For the text-containing cell, return its midpoint in (x, y) coordinate format. 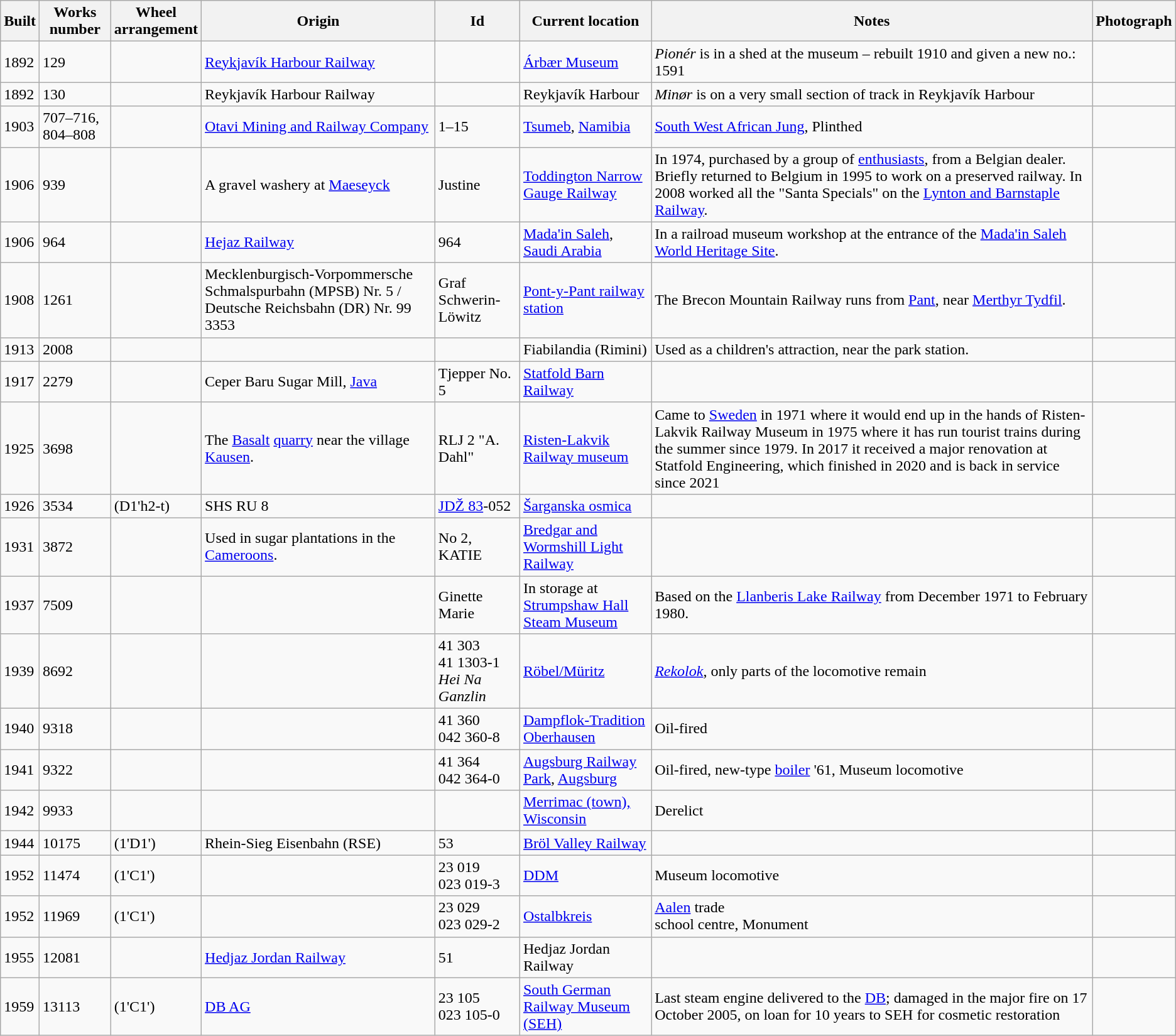
(1'D1') (156, 843)
Pont-y-Pant railway station (585, 300)
Dampflok-Tradition Oberhausen (585, 729)
Fiabilandia (Rimini) (585, 349)
Current location (585, 21)
Rhein-Sieg Eisenbahn (RSE) (318, 843)
Otavi Mining and Railway Company (318, 127)
In storage at Strumpshaw Hall Steam Museum (585, 604)
707–716, 804–808 (75, 127)
1931 (20, 547)
9933 (75, 810)
Ginette Marie (477, 604)
Ostalbkreis (585, 916)
South German Railway Museum (SEH) (585, 1006)
1937 (20, 604)
7509 (75, 604)
Used in sugar plantations in the Cameroons. (318, 547)
Mada'in Saleh, Saudi Arabia (585, 243)
23 105023 105-0 (477, 1006)
130 (75, 94)
11969 (75, 916)
Used as a children's attraction, near the park station. (872, 349)
SHS RU 8 (318, 506)
Photograph (1134, 21)
Tsumeb, Namibia (585, 127)
1917 (20, 382)
1926 (20, 506)
DDM (585, 876)
1959 (20, 1006)
23 019023 019-3 (477, 876)
Minør is on a very small section of track in Reykjavík Harbour (872, 94)
Árbær Museum (585, 62)
Last steam engine delivered to the DB; damaged in the major fire on 17 October 2005, on loan for 10 years to SEH for cosmetic restoration (872, 1006)
Augsburg Railway Park, Augsburg (585, 770)
JDŽ 83-052 (477, 506)
12081 (75, 957)
Graf Schwerin-Löwitz (477, 300)
Mecklenburgisch-Vorpommersche Schmalspurbahn (MPSB) Nr. 5 / Deutsche Reichsbahn (DR) Nr. 99 3353 (318, 300)
South West African Jung, Plinthed (872, 127)
53 (477, 843)
1955 (20, 957)
51 (477, 957)
RLJ 2 "A. Dahl" (477, 448)
Risten-Lakvik Railway museum (585, 448)
Id (477, 21)
11474 (75, 876)
Šarganska osmica (585, 506)
13113 (75, 1006)
Oil-fired, new-type boiler '61, Museum locomotive (872, 770)
1925 (20, 448)
8692 (75, 671)
3698 (75, 448)
1913 (20, 349)
2279 (75, 382)
1261 (75, 300)
Toddington Narrow Gauge Railway (585, 185)
Pionér is in a shed at the museum – rebuilt 1910 and given a new no.: 1591 (872, 62)
1940 (20, 729)
129 (75, 62)
3534 (75, 506)
41 30341 1303-1Hei Na Ganzlin (477, 671)
Merrimac (town), Wisconsin (585, 810)
No 2, KATIE (477, 547)
939 (75, 185)
Rekolok, only parts of the locomotive remain (872, 671)
1939 (20, 671)
41 360042 360-8 (477, 729)
Wheelarrangement (156, 21)
9322 (75, 770)
Derelict (872, 810)
Based on the Llanberis Lake Railway from December 1971 to February 1980. (872, 604)
Justine (477, 185)
1903 (20, 127)
Tjepper No. 5 (477, 382)
The Basalt quarry near the village Kausen. (318, 448)
23 029023 029-2 (477, 916)
1944 (20, 843)
1908 (20, 300)
Aalen tradeschool centre, Monument (872, 916)
Built (20, 21)
Ceper Baru Sugar Mill, Java (318, 382)
Notes (872, 21)
1942 (20, 810)
Bröl Valley Railway (585, 843)
Statfold Barn Railway (585, 382)
A gravel washery at Maeseyck (318, 185)
1941 (20, 770)
41 364042 364-0 (477, 770)
Röbel/Müritz (585, 671)
In a railroad museum workshop at the entrance of the Mada'in Saleh World Heritage Site. (872, 243)
Hejaz Railway (318, 243)
Bredgar and Wormshill Light Railway (585, 547)
2008 (75, 349)
The Brecon Mountain Railway runs from Pant, near Merthyr Tydfil. (872, 300)
9318 (75, 729)
Museum locomotive (872, 876)
DB AG (318, 1006)
1–15 (477, 127)
(D1'h2-t) (156, 506)
Reykjavík Harbour (585, 94)
Origin (318, 21)
10175 (75, 843)
Worksnumber (75, 21)
3872 (75, 547)
Oil-fired (872, 729)
